Identify which cell holds the provided text, then report its [X, Y] central coordinate. 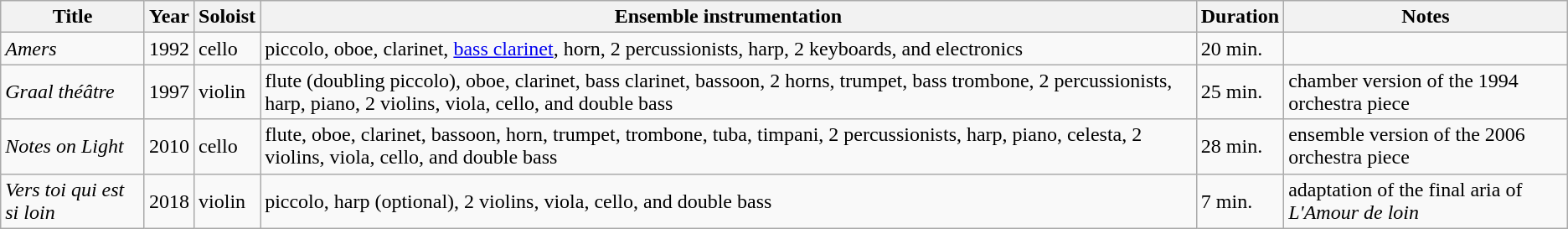
ensemble version of the 2006 orchestra piece [1426, 146]
2010 [169, 146]
adaptation of the final aria of L'Amour de loin [1426, 201]
Notes on Light [73, 146]
piccolo, oboe, clarinet, bass clarinet, horn, 2 percussionists, harp, 2 keyboards, and electronics [729, 49]
Amers [73, 49]
Vers toi qui est si loin [73, 201]
20 min. [1240, 49]
Duration [1240, 17]
Title [73, 17]
1992 [169, 49]
Graal théâtre [73, 92]
1997 [169, 92]
Ensemble instrumentation [729, 17]
Soloist [228, 17]
7 min. [1240, 201]
28 min. [1240, 146]
25 min. [1240, 92]
Year [169, 17]
Notes [1426, 17]
piccolo, harp (optional), 2 violins, viola, cello, and double bass [729, 201]
2018 [169, 201]
chamber version of the 1994 orchestra piece [1426, 92]
